Output the (X, Y) coordinate of the center of the cell containing the given text.  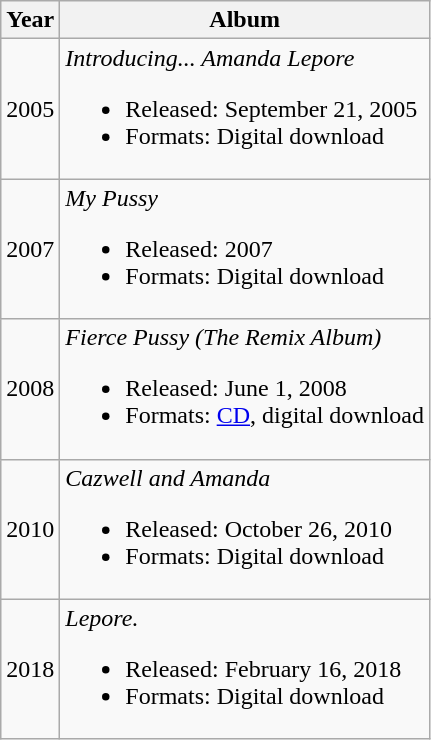
2008 (30, 389)
Introducing... Amanda LeporeReleased: September 21, 2005Formats: Digital download (245, 109)
Fierce Pussy (The Remix Album)Released: June 1, 2008Formats: CD, digital download (245, 389)
2007 (30, 249)
Year (30, 20)
2018 (30, 669)
Lepore.Released: February 16, 2018Formats: Digital download (245, 669)
2005 (30, 109)
Cazwell and AmandaReleased: October 26, 2010Formats: Digital download (245, 529)
Album (245, 20)
2010 (30, 529)
My PussyReleased: 2007Formats: Digital download (245, 249)
